Provide the [X, Y] coordinate of the cell's center where the given text is located.  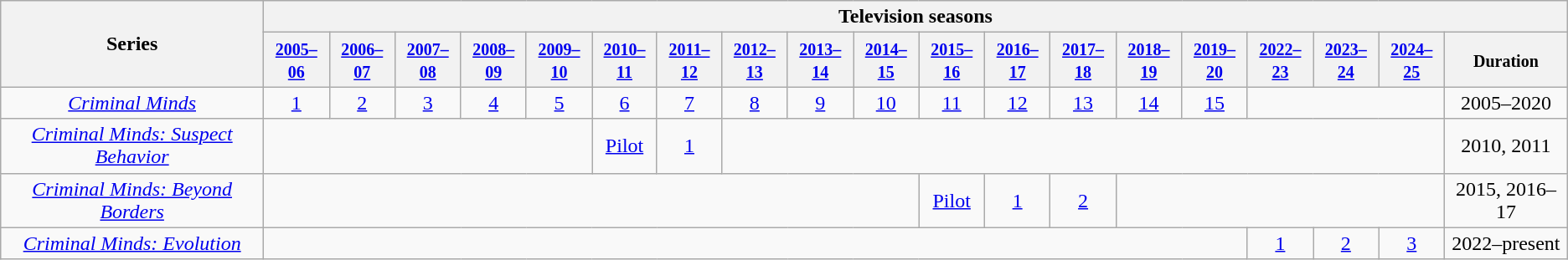
6 [625, 103]
Duration [1506, 60]
2015–16 [952, 60]
2018–19 [1148, 60]
2010, 2011 [1506, 145]
Television seasons [916, 17]
15 [1215, 103]
Criminal Minds [132, 103]
2008–09 [493, 60]
2012–13 [755, 60]
14 [1148, 103]
2017–18 [1083, 60]
Criminal Minds: Evolution [132, 243]
2007–08 [427, 60]
4 [493, 103]
Criminal Minds: Suspect Behavior [132, 145]
2009–10 [559, 60]
2005–06 [297, 60]
8 [755, 103]
Criminal Minds: Beyond Borders [132, 201]
2010–11 [625, 60]
7 [689, 103]
2019–20 [1215, 60]
2016–17 [1017, 60]
2014–15 [886, 60]
2011–12 [689, 60]
2013–14 [820, 60]
2015, 2016–17 [1506, 201]
2024–25 [1411, 60]
13 [1083, 103]
5 [559, 103]
12 [1017, 103]
2022–23 [1280, 60]
11 [952, 103]
2022–present [1506, 243]
9 [820, 103]
2005–2020 [1506, 103]
2023–24 [1346, 60]
2006–07 [362, 60]
10 [886, 103]
Series [132, 43]
